Pinpoint the cell where the given text exists, returning its [x, y] midpoint coordinate. 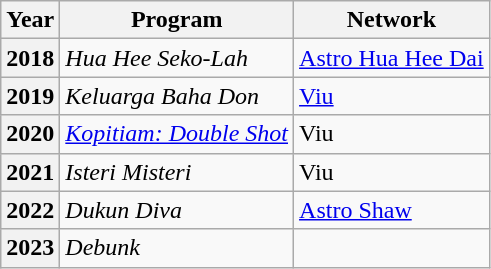
Isteri Misteri [177, 172]
Hua Hee Seko-Lah [177, 58]
2022 [30, 210]
Debunk [177, 248]
Program [177, 20]
2019 [30, 96]
Astro Hua Hee Dai [392, 58]
Astro Shaw [392, 210]
2023 [30, 248]
Dukun Diva [177, 210]
2020 [30, 134]
Year [30, 20]
Keluarga Baha Don [177, 96]
Network [392, 20]
Kopitiam: Double Shot [177, 134]
2021 [30, 172]
2018 [30, 58]
